Return the [X, Y] coordinate for the center point of the cell that contains the specified text.  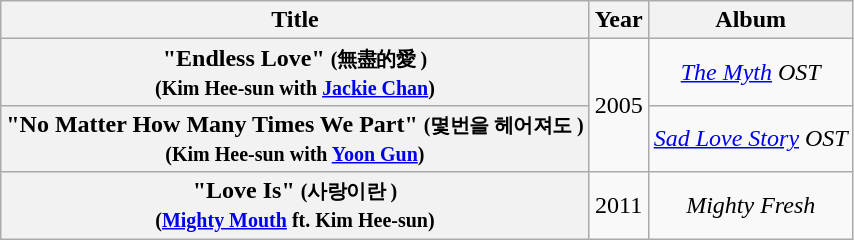
Year [618, 20]
Sad Love Story OST [750, 138]
"Endless Love" (無盡的愛 )(Kim Hee-sun with Jackie Chan) [295, 72]
2005 [618, 106]
"No Matter How Many Times We Part" (몇번을 헤어져도 )(Kim Hee-sun with Yoon Gun) [295, 138]
"Love Is" (사랑이란 )(Mighty Mouth ft. Kim Hee-sun) [295, 206]
Mighty Fresh [750, 206]
Album [750, 20]
2011 [618, 206]
Title [295, 20]
The Myth OST [750, 72]
